Return the (X, Y) coordinate for the center point of the cell that contains the specified text.  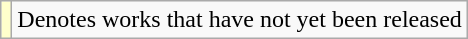
Denotes works that have not yet been released (240, 20)
